Pinpoint the cell where the given text exists, returning its [x, y] midpoint coordinate. 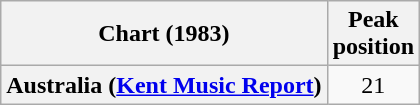
Peakposition [373, 34]
21 [373, 85]
Australia (Kent Music Report) [164, 85]
Chart (1983) [164, 34]
